Provide the [X, Y] coordinate of the cell's center where the given text is located.  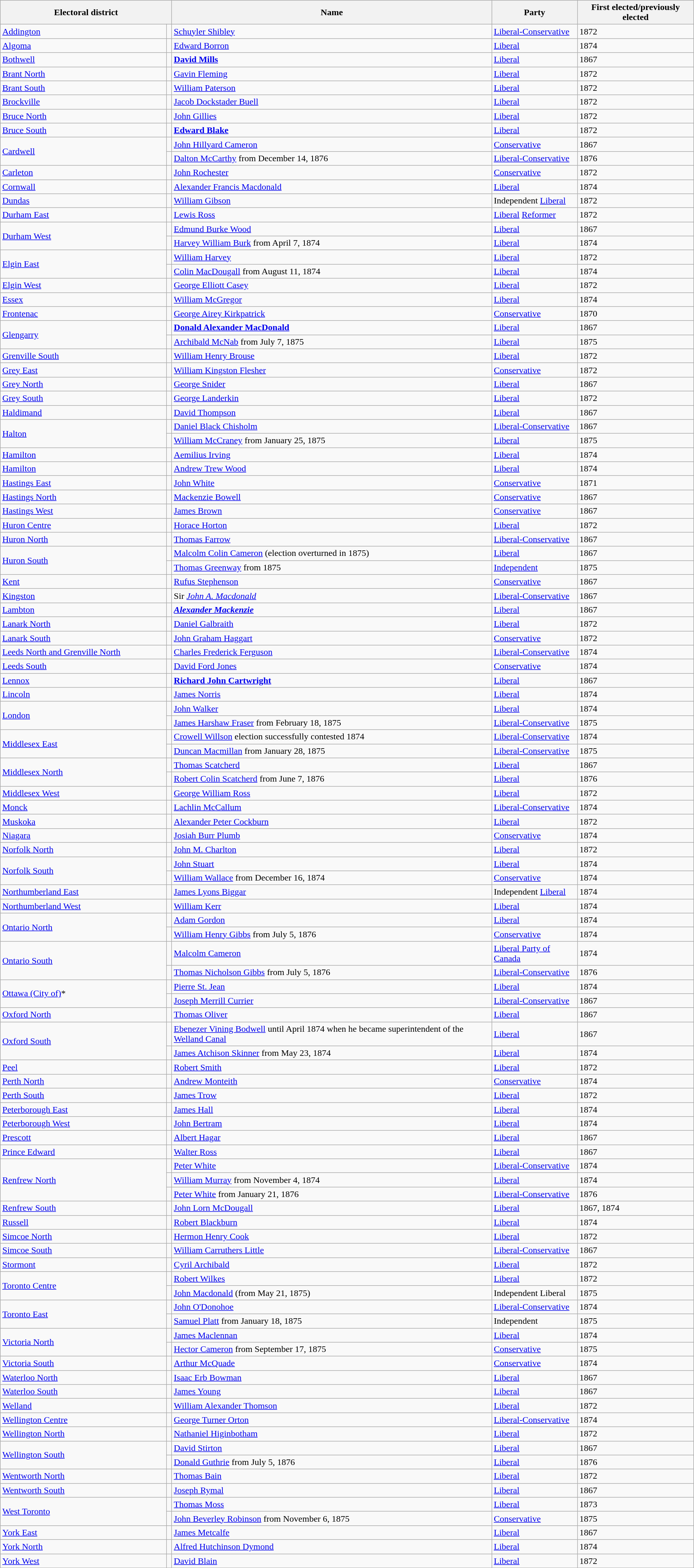
York East [84, 1532]
Waterloo South [84, 1392]
Harvey William Burk from April 7, 1874 [331, 243]
John O'Donohoe [331, 1307]
Hector Cameron from September 17, 1875 [331, 1349]
Ebenezer Vining Bodwell until April 1874 when he became superintendent of the Welland Canal [331, 1034]
James Hall [331, 1109]
John Stuart [331, 864]
Brockville [84, 102]
Norfolk South [84, 871]
Samuel Platt from January 18, 1875 [331, 1321]
Russell [84, 1222]
James Harshaw Fraser from February 18, 1875 [331, 723]
John Walker [331, 709]
Leeds South [84, 666]
Middlesex North [84, 772]
Victoria South [84, 1363]
Renfrew North [84, 1180]
George Landerkin [331, 398]
1871 [635, 483]
Bruce South [84, 130]
Norfolk North [84, 849]
Ontario South [84, 961]
Lewis Ross [331, 215]
Sir John A. Macdonald [331, 596]
West Toronto [84, 1511]
Malcolm Cameron [331, 953]
Daniel Black Chisholm [331, 427]
Frontenac [84, 314]
John Lorn McDougall [331, 1208]
John Rochester [331, 172]
Haldimand [84, 412]
Huron North [84, 539]
Northumberland West [84, 906]
Elgin East [84, 264]
Dundas [84, 201]
Joseph Merrill Currier [331, 1001]
Thomas Oliver [331, 1015]
David Blain [331, 1561]
Essex [84, 299]
James Metcalfe [331, 1532]
Donald Alexander MacDonald [331, 328]
Richard John Cartwright [331, 680]
Cyril Archibald [331, 1264]
1870 [635, 314]
Mackenzie Bowell [331, 497]
Thomas Greenway from 1875 [331, 567]
William Wallace from December 16, 1874 [331, 878]
Isaac Erb Bowman [331, 1378]
Dalton McCarthy from December 14, 1876 [331, 158]
Hastings North [84, 497]
Prescott [84, 1138]
Waterloo North [84, 1378]
Simcoe South [84, 1250]
Alfred Hutchinson Dymond [331, 1547]
Glengarry [84, 335]
Kingston [84, 596]
Bothwell [84, 60]
Pierre St. Jean [331, 987]
George Airey Kirkpatrick [331, 314]
Wellington South [84, 1455]
Hastings West [84, 511]
William McCraney from January 25, 1875 [331, 441]
Rufus Stephenson [331, 581]
1867, 1874 [635, 1208]
John Bertram [331, 1124]
George Elliott Casey [331, 285]
Donald Guthrie from July 5, 1876 [331, 1462]
Electoral district [86, 13]
Monck [84, 807]
Victoria North [84, 1342]
Huron Centre [84, 525]
Durham West [84, 236]
Edmund Burke Wood [331, 229]
Robert Smith [331, 1067]
Thomas Moss [331, 1504]
Arthur McQuade [331, 1363]
George Snider [331, 384]
Perth South [84, 1095]
Archibald McNab from July 7, 1875 [331, 342]
William Gibson [331, 201]
James Brown [331, 511]
Aemilius Irving [331, 455]
Middlesex East [84, 744]
James Atchison Skinner from May 23, 1874 [331, 1053]
1873 [635, 1504]
Peter White from January 21, 1876 [331, 1194]
Albert Hagar [331, 1138]
Wentworth South [84, 1490]
Robert Colin Scatcherd from June 7, 1876 [331, 779]
Simcoe North [84, 1236]
Leeds North and Grenville North [84, 652]
Schuyler Shibley [331, 32]
William Murray from November 4, 1874 [331, 1180]
Lachlin McCallum [331, 807]
Brant South [84, 88]
Edward Blake [331, 130]
Cornwall [84, 186]
Elgin West [84, 285]
Alexander Francis Macdonald [331, 186]
Malcolm Colin Cameron (election overturned in 1875) [331, 553]
Peterborough West [84, 1124]
Nathaniel Higinbotham [331, 1434]
Ottawa (City of)* [84, 994]
Lanark South [84, 638]
John M. Charlton [331, 849]
Hastings East [84, 483]
Duncan Macmillan from January 28, 1875 [331, 751]
Algoma [84, 46]
York West [84, 1561]
William Alexander Thomson [331, 1406]
William McGregor [331, 299]
Robert Blackburn [331, 1222]
Lincoln [84, 695]
Grey East [84, 370]
William Henry Brouse [331, 356]
Peter White [331, 1166]
Kent [84, 581]
Peterborough East [84, 1109]
Wellington Centre [84, 1420]
Lennox [84, 680]
Perth North [84, 1081]
Hermon Henry Cook [331, 1236]
William Harvey [331, 257]
John Beverley Robinson from November 6, 1875 [331, 1518]
George William Ross [331, 793]
Addington [84, 32]
Name [331, 13]
Colin MacDougall from August 11, 1874 [331, 271]
Alexander Mackenzie [331, 610]
York North [84, 1547]
Thomas Farrow [331, 539]
John Hillyard Cameron [331, 144]
Josiah Burr Plumb [331, 835]
James Young [331, 1392]
Toronto East [84, 1314]
William Carruthers Little [331, 1250]
Alexander Peter Cockburn [331, 821]
Prince Edward [84, 1152]
Carleton [84, 172]
Wentworth North [84, 1476]
William Kerr [331, 906]
David Thompson [331, 412]
Thomas Bain [331, 1476]
David Ford Jones [331, 666]
Charles Frederick Ferguson [331, 652]
Liberal Party of Canada [535, 953]
James Maclennan [331, 1335]
Horace Horton [331, 525]
Oxford North [84, 1015]
Northumberland East [84, 892]
Grey South [84, 398]
James Norris [331, 695]
Brant North [84, 74]
Crowell Willson election successfully contested 1874 [331, 737]
Lanark North [84, 624]
Daniel Galbraith [331, 624]
Ontario North [84, 927]
First elected/previously elected [635, 13]
Andrew Trew Wood [331, 469]
John Macdonald (from May 21, 1875) [331, 1293]
William Henry Gibbs from July 5, 1876 [331, 934]
Welland [84, 1406]
Middlesex West [84, 793]
Gavin Fleming [331, 74]
Party [535, 13]
Peel [84, 1067]
John White [331, 483]
Lambton [84, 610]
Andrew Monteith [331, 1081]
Durham East [84, 215]
Thomas Scatcherd [331, 765]
Halton [84, 434]
Oxford South [84, 1041]
Renfrew South [84, 1208]
Niagara [84, 835]
William Kingston Flesher [331, 370]
Thomas Nicholson Gibbs from July 5, 1876 [331, 972]
Muskoka [84, 821]
David Stirton [331, 1448]
David Mills [331, 60]
Bruce North [84, 116]
Toronto Centre [84, 1286]
William Paterson [331, 88]
Edward Borron [331, 46]
Stormont [84, 1264]
Jacob Dockstader Buell [331, 102]
John Gillies [331, 116]
James Lyons Biggar [331, 892]
Walter Ross [331, 1152]
James Trow [331, 1095]
Grenville South [84, 356]
George Turner Orton [331, 1420]
Liberal Reformer [535, 215]
Grey North [84, 384]
Huron South [84, 560]
Joseph Rymal [331, 1490]
Cardwell [84, 151]
John Graham Haggart [331, 638]
Robert Wilkes [331, 1279]
Wellington North [84, 1434]
London [84, 716]
Adam Gordon [331, 920]
